Extract the (X, Y) coordinate from the center of the cell holding the provided text.  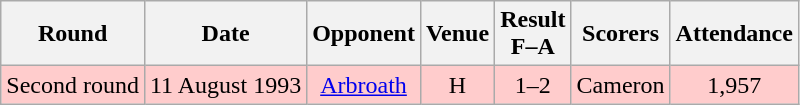
Date (225, 34)
1,957 (734, 85)
Attendance (734, 34)
1–2 (533, 85)
11 August 1993 (225, 85)
ResultF–A (533, 34)
Scorers (620, 34)
Cameron (620, 85)
Venue (457, 34)
Opponent (364, 34)
H (457, 85)
Arbroath (364, 85)
Second round (73, 85)
Round (73, 34)
